Find where the given text appears and provide that cell's center as [x, y] coordinate. 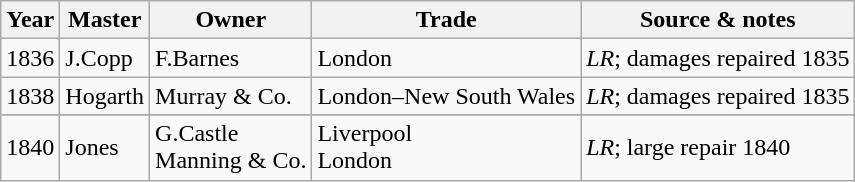
LR; large repair 1840 [718, 148]
Source & notes [718, 20]
G.CastleManning & Co. [231, 148]
Owner [231, 20]
London–New South Wales [446, 96]
Master [105, 20]
LiverpoolLondon [446, 148]
Hogarth [105, 96]
London [446, 58]
1838 [30, 96]
1840 [30, 148]
J.Copp [105, 58]
Year [30, 20]
1836 [30, 58]
Murray & Co. [231, 96]
F.Barnes [231, 58]
Trade [446, 20]
Jones [105, 148]
